Find where the given text appears and provide that cell's center as (x, y) coordinate. 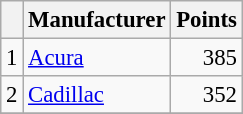
2 (12, 95)
Acura (97, 58)
1 (12, 58)
Manufacturer (97, 20)
Points (206, 20)
Cadillac (97, 95)
352 (206, 95)
385 (206, 58)
